From the cell containing the given text, extract its center point as [x, y] coordinate. 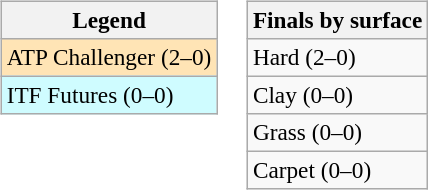
Legend [108, 20]
ATP Challenger (2–0) [108, 57]
ITF Futures (0–0) [108, 95]
Finals by surface [337, 20]
Hard (2–0) [337, 57]
Clay (0–0) [337, 95]
Carpet (0–0) [337, 171]
Grass (0–0) [337, 133]
